Extract the (X, Y) coordinate from the center of the cell holding the provided text.  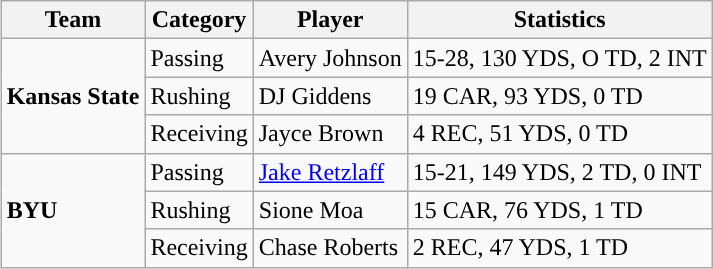
Statistics (560, 20)
Chase Roberts (330, 248)
DJ Giddens (330, 96)
15-28, 130 YDS, O TD, 2 INT (560, 58)
Sione Moa (330, 210)
Kansas State (73, 96)
Avery Johnson (330, 58)
2 REC, 47 YDS, 1 TD (560, 248)
Jake Retzlaff (330, 172)
Player (330, 20)
15-21, 149 YDS, 2 TD, 0 INT (560, 172)
Jayce Brown (330, 134)
4 REC, 51 YDS, 0 TD (560, 134)
Team (73, 20)
19 CAR, 93 YDS, 0 TD (560, 96)
15 CAR, 76 YDS, 1 TD (560, 210)
BYU (73, 210)
Category (199, 20)
